Identify which cell holds the provided text, then report its [x, y] central coordinate. 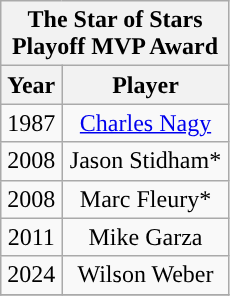
2024 [32, 275]
Mike Garza [146, 237]
2011 [32, 237]
1987 [32, 123]
Year [32, 85]
Player [146, 85]
Jason Stidham* [146, 161]
Marc Fleury* [146, 199]
Charles Nagy [146, 123]
Wilson Weber [146, 275]
The Star of Stars Playoff MVP Award [116, 34]
